For the text-containing cell, return its midpoint in (X, Y) coordinate format. 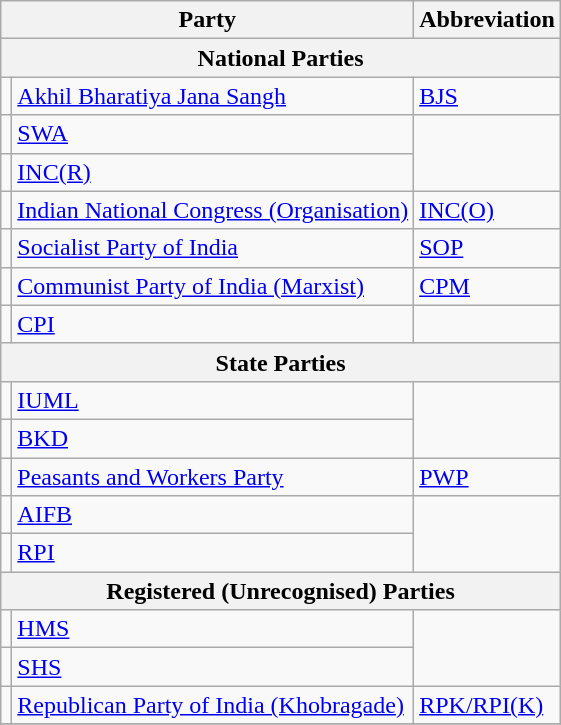
Republican Party of India (Khobragade) (213, 705)
State Parties (281, 362)
BJS (488, 96)
INC(O) (488, 210)
Abbreviation (488, 20)
AIFB (213, 515)
Registered (Unrecognised) Parties (281, 591)
Communist Party of India (Marxist) (213, 286)
SOP (488, 248)
Indian National Congress (Organisation) (213, 210)
RPI (213, 553)
PWP (488, 477)
SHS (213, 667)
CPI (213, 324)
National Parties (281, 58)
Party (208, 20)
RPK/RPI(K) (488, 705)
INC(R) (213, 172)
Peasants and Workers Party (213, 477)
Akhil Bharatiya Jana Sangh (213, 96)
CPM (488, 286)
IUML (213, 400)
BKD (213, 438)
Socialist Party of India (213, 248)
HMS (213, 629)
SWA (213, 134)
